Locate the cell with the specified text and output its [X, Y] center coordinate. 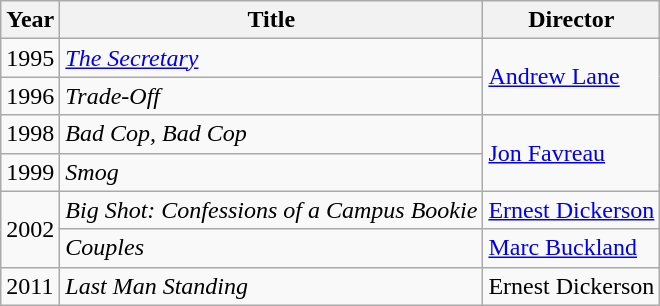
1998 [30, 134]
Andrew Lane [572, 77]
1996 [30, 96]
Smog [272, 172]
Trade-Off [272, 96]
Big Shot: Confessions of a Campus Bookie [272, 210]
The Secretary [272, 58]
Year [30, 20]
Last Man Standing [272, 286]
Director [572, 20]
2002 [30, 229]
Marc Buckland [572, 248]
Couples [272, 248]
1999 [30, 172]
Jon Favreau [572, 153]
2011 [30, 286]
Title [272, 20]
Bad Cop, Bad Cop [272, 134]
1995 [30, 58]
